Find where the given text appears and provide that cell's center as [x, y] coordinate. 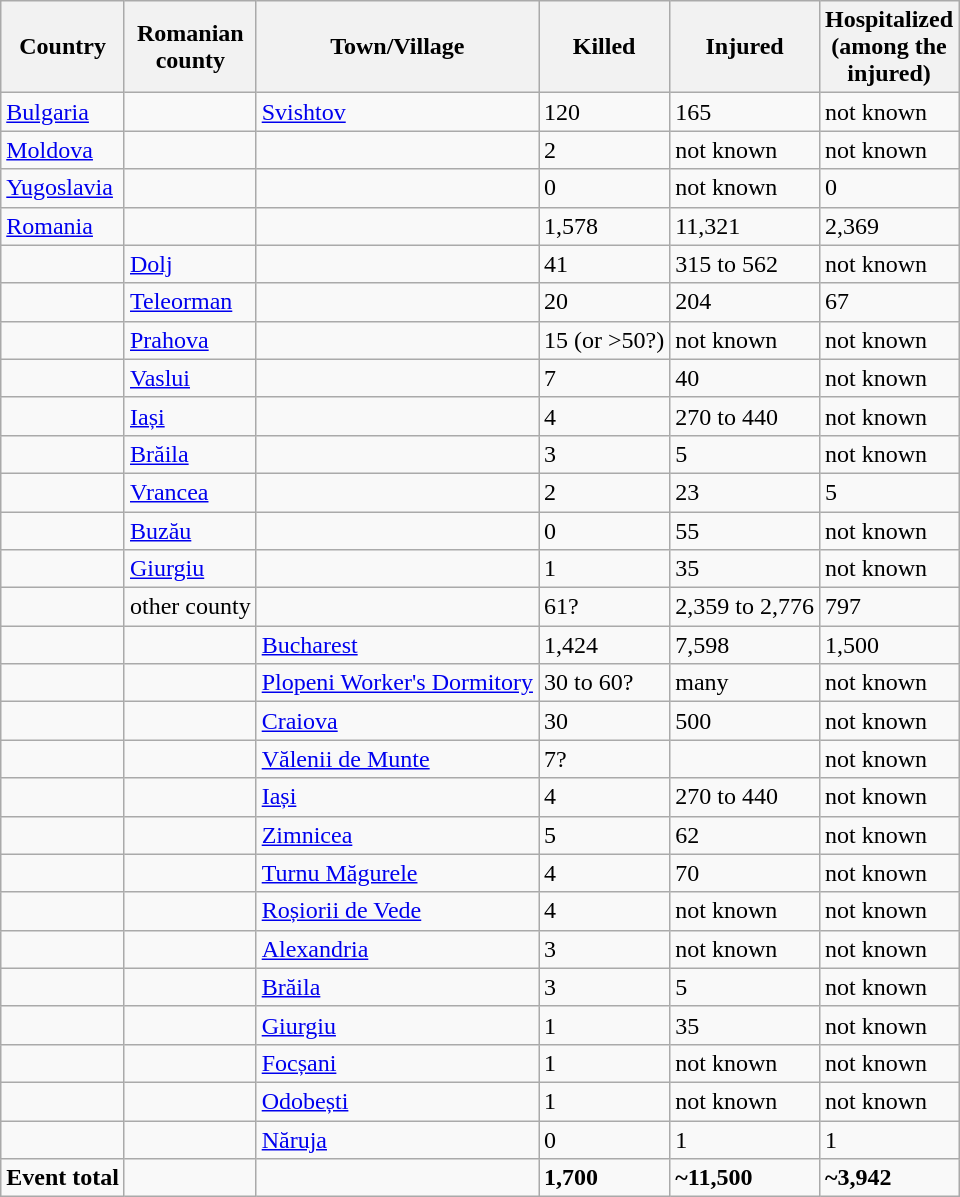
Odobești [397, 1101]
Vălenii de Munte [397, 759]
11,321 [745, 226]
~11,500 [745, 1178]
Killed [604, 47]
Bucharest [397, 645]
20 [604, 302]
40 [745, 378]
7,598 [745, 645]
7 [604, 378]
Bulgaria [63, 112]
Event total [63, 1178]
61? [604, 607]
Injured [745, 47]
30 [604, 721]
500 [745, 721]
70 [745, 873]
30 to 60? [604, 683]
41 [604, 264]
Focșani [397, 1063]
Craiova [397, 721]
Romaniancounty [190, 47]
Dolj [190, 264]
204 [745, 302]
Alexandria [397, 949]
Năruja [397, 1139]
Hospitalized(among theinjured) [888, 47]
7? [604, 759]
120 [604, 112]
62 [745, 835]
2,369 [888, 226]
Prahova [190, 340]
1,700 [604, 1178]
many [745, 683]
other county [190, 607]
797 [888, 607]
Town/Village [397, 47]
2,359 to 2,776 [745, 607]
Moldova [63, 150]
165 [745, 112]
315 to 562 [745, 264]
Teleorman [190, 302]
23 [745, 492]
1,500 [888, 645]
Vaslui [190, 378]
67 [888, 302]
1,578 [604, 226]
15 (or >50?) [604, 340]
Yugoslavia [63, 188]
55 [745, 531]
1,424 [604, 645]
Romania [63, 226]
~3,942 [888, 1178]
Country [63, 47]
Vrancea [190, 492]
Buzău [190, 531]
Turnu Măgurele [397, 873]
Zimnicea [397, 835]
Svishtov [397, 112]
Roșiorii de Vede [397, 911]
Plopeni Worker's Dormitory [397, 683]
